Return (x, y) of the center of cell containing provided text 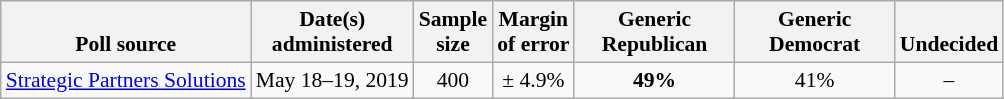
GenericDemocrat (815, 32)
Samplesize (453, 32)
GenericRepublican (654, 32)
49% (654, 80)
Poll source (126, 32)
Strategic Partners Solutions (126, 80)
400 (453, 80)
Marginof error (533, 32)
– (949, 80)
41% (815, 80)
May 18–19, 2019 (332, 80)
Date(s)administered (332, 32)
± 4.9% (533, 80)
Undecided (949, 32)
